Detect which cell encompasses the target text, then output its [x, y] center coordinate. 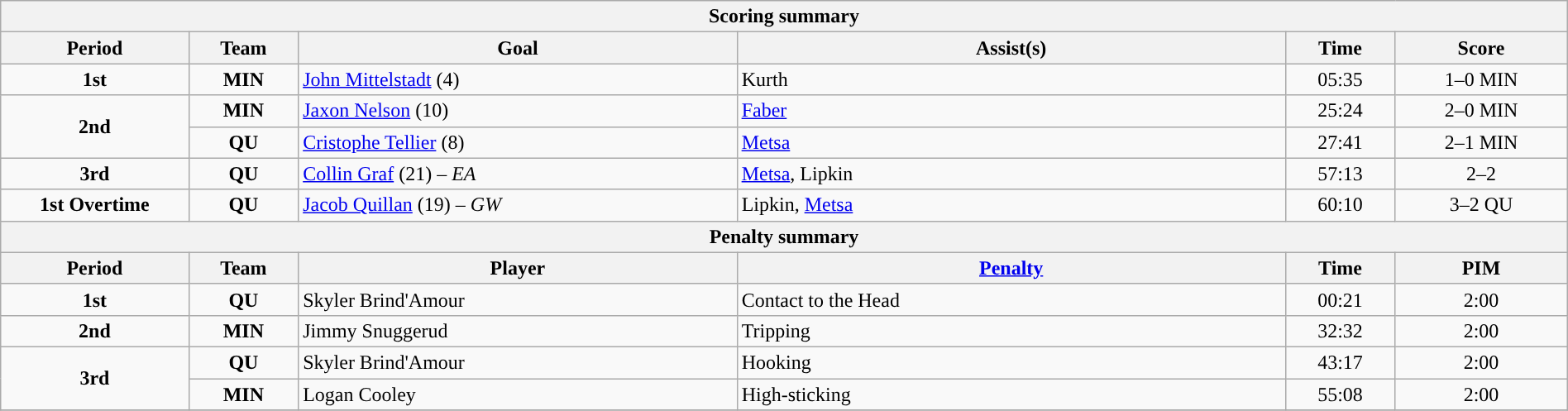
25:24 [1340, 111]
Goal [518, 48]
Hooking [1011, 362]
Cristophe Tellier (8) [518, 142]
Jacob Quillan (19) – GW [518, 205]
Metsa, Lipkin [1011, 174]
Logan Cooley [518, 394]
Player [518, 268]
55:08 [1340, 394]
Jaxon Nelson (10) [518, 111]
2–2 [1481, 174]
05:35 [1340, 79]
57:13 [1340, 174]
Kurth [1011, 79]
60:10 [1340, 205]
PIM [1481, 268]
Scoring summary [784, 17]
Faber [1011, 111]
High-sticking [1011, 394]
Contact to the Head [1011, 299]
Score [1481, 48]
Collin Graf (21) – EA [518, 174]
Penalty summary [784, 237]
Lipkin, Metsa [1011, 205]
43:17 [1340, 362]
Tripping [1011, 331]
32:32 [1340, 331]
2–1 MIN [1481, 142]
Assist(s) [1011, 48]
1st Overtime [94, 205]
Metsa [1011, 142]
Penalty [1011, 268]
John Mittelstadt (4) [518, 79]
1–0 MIN [1481, 79]
27:41 [1340, 142]
Jimmy Snuggerud [518, 331]
2–0 MIN [1481, 111]
3–2 QU [1481, 205]
00:21 [1340, 299]
